From the cell containing the given text, extract its center point as [X, Y] coordinate. 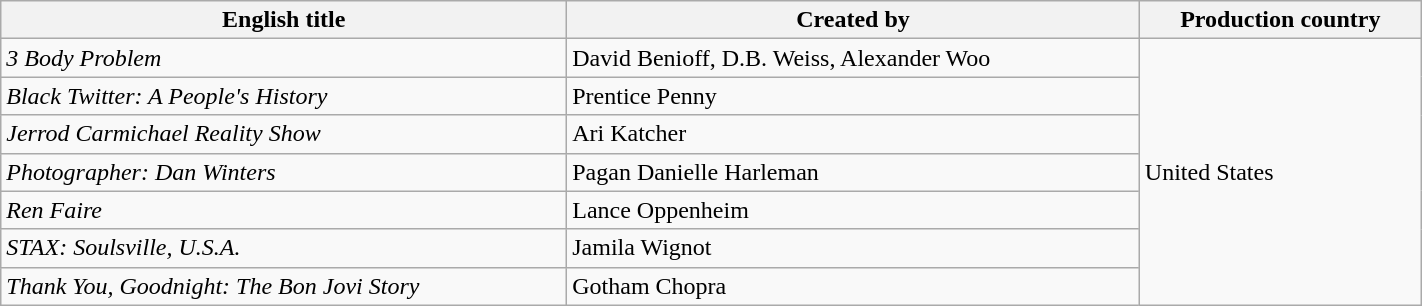
Gotham Chopra [854, 286]
Ren Faire [284, 210]
3 Body Problem [284, 58]
Photographer: Dan Winters [284, 172]
Thank You, Goodnight: The Bon Jovi Story [284, 286]
David Benioff, D.B. Weiss, Alexander Woo [854, 58]
Pagan Danielle Harleman [854, 172]
Jamila Wignot [854, 248]
Jerrod Carmichael Reality Show [284, 134]
United States [1280, 172]
Production country [1280, 20]
Created by [854, 20]
Prentice Penny [854, 96]
English title [284, 20]
STAX: Soulsville, U.S.A. [284, 248]
Black Twitter: A People's History [284, 96]
Lance Oppenheim [854, 210]
Ari Katcher [854, 134]
